Search for the cell housing the specified text and yield its [X, Y] center coordinate. 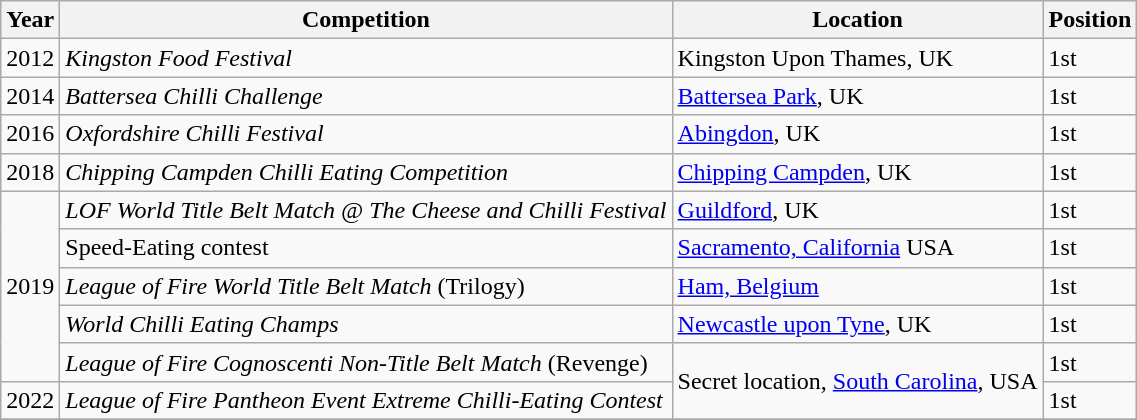
Secret location, South Carolina, USA [858, 381]
Sacramento, California USA [858, 248]
Abingdon, UK [858, 134]
League of Fire World Title Belt Match (Trilogy) [366, 286]
Guildford, UK [858, 210]
Chipping Campden, UK [858, 172]
2018 [30, 172]
2022 [30, 400]
Oxfordshire Chilli Festival [366, 134]
World Chilli Eating Champs [366, 324]
2019 [30, 286]
2016 [30, 134]
Kingston Upon Thames, UK [858, 58]
Newcastle upon Tyne, UK [858, 324]
Battersea Park, UK [858, 96]
Position [1090, 20]
LOF World Title Belt Match @ The Cheese and Chilli Festival [366, 210]
Battersea Chilli Challenge [366, 96]
Competition [366, 20]
2012 [30, 58]
Location [858, 20]
League of Fire Cognoscenti Non-Title Belt Match (Revenge) [366, 362]
Chipping Campden Chilli Eating Competition [366, 172]
2014 [30, 96]
Ham, Belgium [858, 286]
Speed-Eating contest [366, 248]
Year [30, 20]
League of Fire Pantheon Event Extreme Chilli-Eating Contest [366, 400]
Kingston Food Festival [366, 58]
